From the cell containing the given text, extract its center point as [X, Y] coordinate. 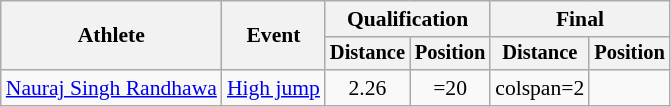
Qualification [408, 19]
Event [274, 36]
Nauraj Singh Randhawa [112, 88]
2.26 [368, 88]
Final [580, 19]
Athlete [112, 36]
High jump [274, 88]
=20 [450, 88]
colspan=2 [540, 88]
